Output the [x, y] coordinate of the center of the cell containing the given text.  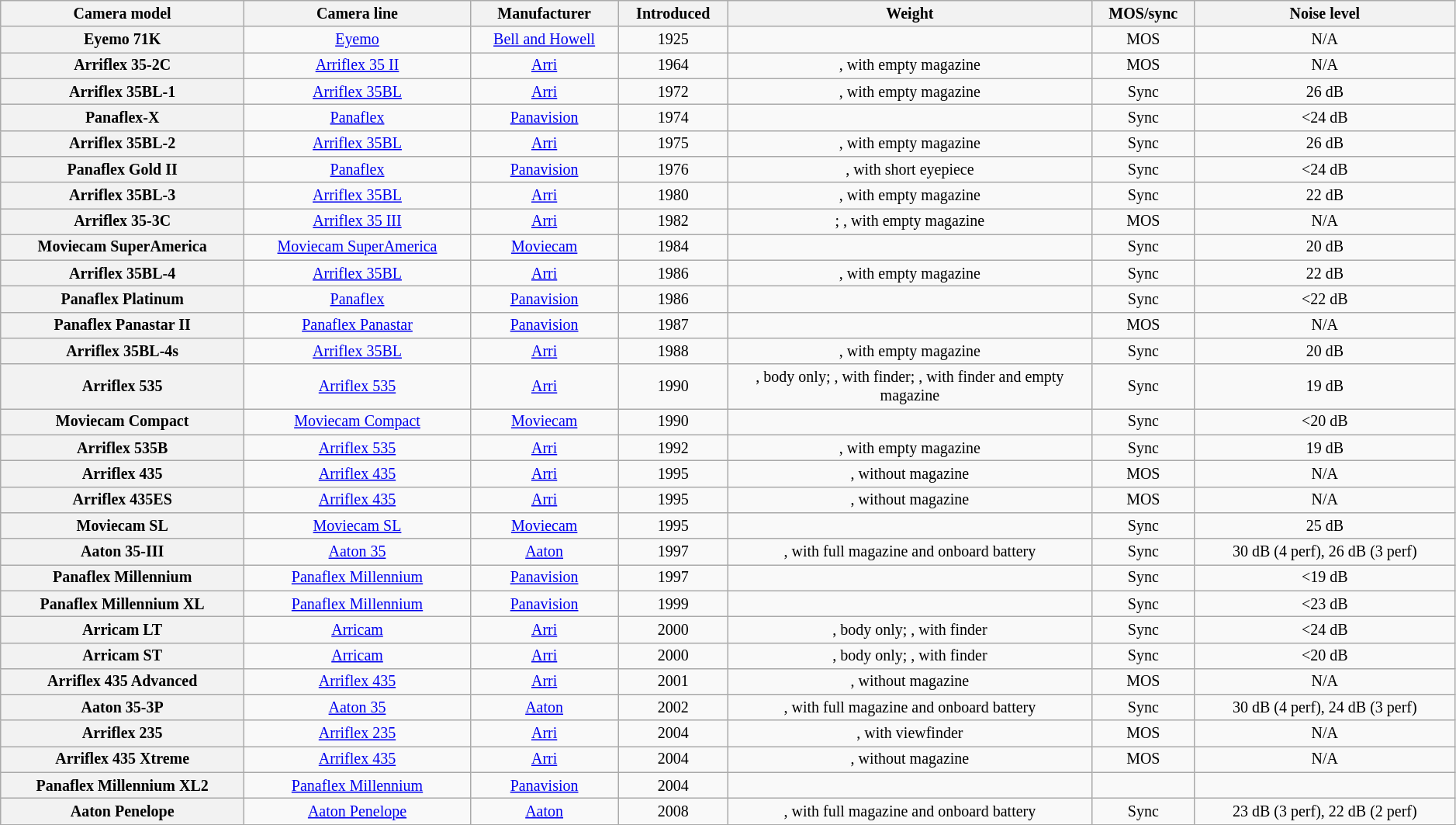
Panaflex Panastar II [123, 326]
Arriflex 35BL-1 [123, 92]
<22 dB [1325, 300]
Arriflex 35-2C [123, 65]
1974 [673, 118]
Panaflex Platinum [123, 300]
, body only; , with finder; , with finder and empty magazine [911, 387]
Arriflex 435 Advanced [123, 681]
23 dB (3 perf), 22 dB (2 perf) [1325, 812]
Aaton 35-III [123, 551]
Arriflex 35 III [358, 222]
1976 [673, 169]
Weight [911, 14]
Eyemo 71K [123, 40]
1984 [673, 247]
Arriflex 35-3C [123, 222]
Arriflex 35 II [358, 65]
Panaflex Millennium XL [123, 604]
2002 [673, 708]
1975 [673, 143]
Arriflex 535B [123, 449]
1987 [673, 326]
Panaflex Millennium XL2 [123, 785]
Arriflex 435 Xtreme [123, 759]
<23 dB [1325, 604]
, with viewfinder [911, 734]
Panaflex Gold II [123, 169]
Camera line [358, 14]
<19 dB [1325, 577]
1988 [673, 351]
1999 [673, 604]
1972 [673, 92]
Panaflex Panastar [358, 326]
1992 [673, 449]
1980 [673, 196]
Arricam ST [123, 655]
Eyemo [358, 40]
Manufacturer [544, 14]
1964 [673, 65]
Panaflex-X [123, 118]
MOS/sync [1143, 14]
, with short eyepiece [911, 169]
2008 [673, 812]
Arriflex 35BL-2 [123, 143]
25 dB [1325, 526]
Arriflex 435ES [123, 500]
Aaton 35-3P [123, 708]
30 dB (4 perf), 26 dB (3 perf) [1325, 551]
Arriflex 35BL-4s [123, 351]
30 dB (4 perf), 24 dB (3 perf) [1325, 708]
Camera model [123, 14]
Bell and Howell [544, 40]
Arriflex 35BL-3 [123, 196]
Noise level [1325, 14]
1925 [673, 40]
; , with empty magazine [911, 222]
Arriflex 35BL-4 [123, 273]
1982 [673, 222]
Arricam LT [123, 630]
2001 [673, 681]
Introduced [673, 14]
